Identify which cell holds the provided text, then report its (x, y) central coordinate. 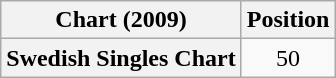
Chart (2009) (121, 20)
50 (288, 58)
Position (288, 20)
Swedish Singles Chart (121, 58)
